From the cell containing the given text, extract its center point as [x, y] coordinate. 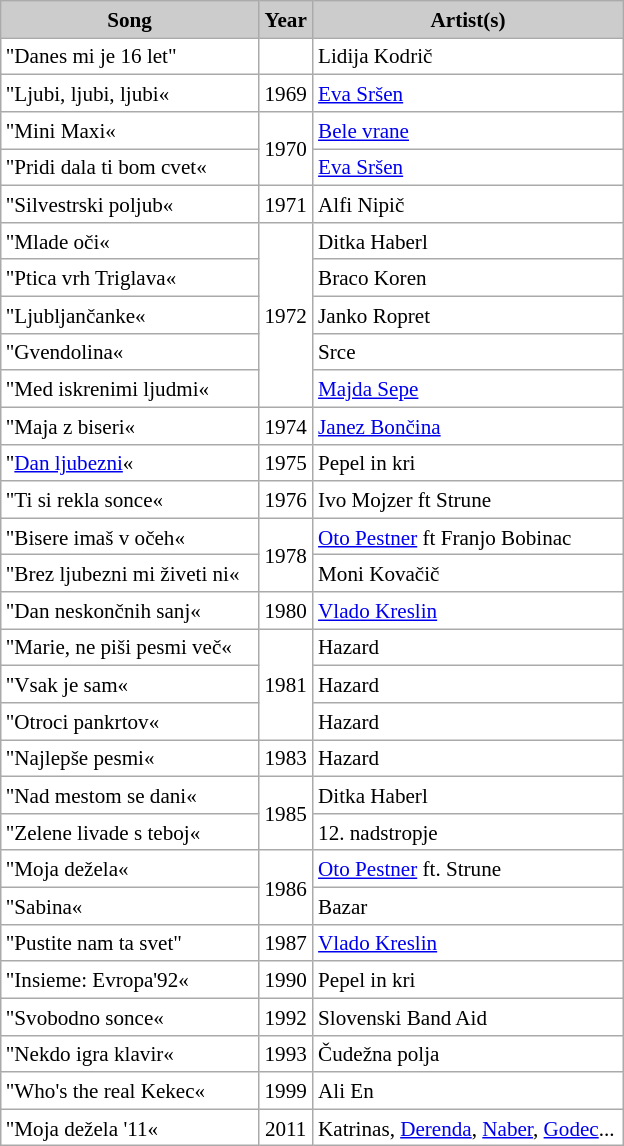
1971 [286, 204]
Srce [468, 352]
2011 [286, 1128]
1978 [286, 555]
1992 [286, 1016]
"Med iskrenimi ljudmi« [130, 388]
Lidija Kodrič [468, 56]
"Dan ljubezni« [130, 462]
"Nad mestom se dani« [130, 796]
Ali En [468, 1090]
"Vsak je sam« [130, 684]
1981 [286, 684]
Katrinas, Derenda, Naber, Godec... [468, 1128]
"Bisere imaš v očeh« [130, 536]
Bazar [468, 906]
1975 [286, 462]
"Ti si rekla sonce« [130, 500]
1974 [286, 426]
"Insieme: Evropa'92« [130, 980]
"Ptica vrh Triglava« [130, 278]
"Ljubljančanke« [130, 314]
1970 [286, 149]
1990 [286, 980]
Bele vrane [468, 130]
Janko Ropret [468, 314]
"Dan neskončnih sanj« [130, 610]
"Svobodno sonce« [130, 1016]
"Danes mi je 16 let" [130, 56]
"Moja dežela '11« [130, 1128]
"Ljubi, ljubi, ljubi« [130, 94]
"Mini Maxi« [130, 130]
"Marie, ne piši pesmi več« [130, 648]
Oto Pestner ft Franjo Bobinac [468, 536]
"Pustite nam ta svet" [130, 942]
1983 [286, 758]
"Brez ljubezni mi živeti ni« [130, 574]
1993 [286, 1054]
"Zelene livade s teboj« [130, 832]
Ivo Mojzer ft Strune [468, 500]
"Najlepše pesmi« [130, 758]
Braco Koren [468, 278]
Song [130, 20]
Moni Kovačič [468, 574]
1980 [286, 610]
1985 [286, 814]
1986 [286, 887]
1976 [286, 500]
Slovenski Band Aid [468, 1016]
"Who's the real Kekec« [130, 1090]
Alfi Nipič [468, 204]
Artist(s) [468, 20]
"Otroci pankrtov« [130, 722]
"Maja z biseri« [130, 426]
Čudežna polja [468, 1054]
"Gvendolina« [130, 352]
"Sabina« [130, 906]
Year [286, 20]
12. nadstropje [468, 832]
"Moja dežela« [130, 868]
1969 [286, 94]
Oto Pestner ft. Strune [468, 868]
1972 [286, 314]
"Nekdo igra klavir« [130, 1054]
"Pridi dala ti bom cvet« [130, 168]
Majda Sepe [468, 388]
1987 [286, 942]
1999 [286, 1090]
"Mlade oči« [130, 240]
"Silvestrski poljub« [130, 204]
Janez Bončina [468, 426]
